Return the [X, Y] coordinate for the center point of the cell that contains the specified text.  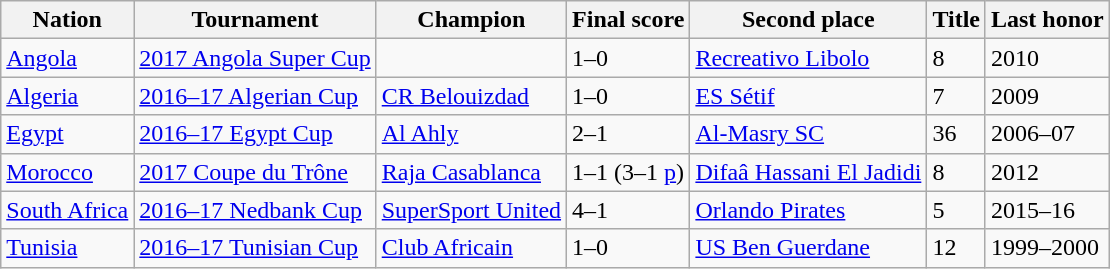
12 [956, 248]
1999–2000 [1047, 248]
Al-Masry SC [808, 134]
2016–17 Egypt Cup [255, 134]
7 [956, 96]
Egypt [68, 134]
South Africa [68, 210]
Raja Casablanca [471, 172]
36 [956, 134]
Orlando Pirates [808, 210]
Club Africain [471, 248]
Second place [808, 20]
US Ben Guerdane [808, 248]
2017 Coupe du Trône [255, 172]
Tunisia [68, 248]
Angola [68, 58]
2016–17 Tunisian Cup [255, 248]
2006–07 [1047, 134]
2015–16 [1047, 210]
2012 [1047, 172]
Last honor [1047, 20]
2–1 [628, 134]
2010 [1047, 58]
5 [956, 210]
2017 Angola Super Cup [255, 58]
2016–17 Algerian Cup [255, 96]
Final score [628, 20]
Title [956, 20]
Al Ahly [471, 134]
SuperSport United [471, 210]
Morocco [68, 172]
1–1 (3–1 p) [628, 172]
Recreativo Libolo [808, 58]
ES Sétif [808, 96]
Algeria [68, 96]
2009 [1047, 96]
Champion [471, 20]
CR Belouizdad [471, 96]
4–1 [628, 210]
2016–17 Nedbank Cup [255, 210]
Tournament [255, 20]
Nation [68, 20]
Difaâ Hassani El Jadidi [808, 172]
